Return the (X, Y) coordinate for the center point of the cell that contains the specified text.  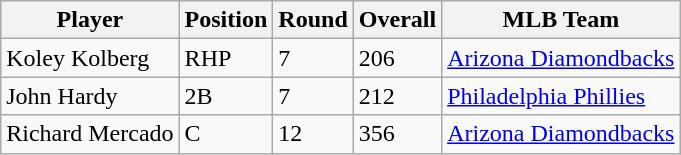
Player (90, 20)
Position (226, 20)
Overall (397, 20)
RHP (226, 58)
John Hardy (90, 96)
356 (397, 134)
Koley Kolberg (90, 58)
2B (226, 96)
C (226, 134)
206 (397, 58)
Richard Mercado (90, 134)
Philadelphia Phillies (561, 96)
MLB Team (561, 20)
212 (397, 96)
12 (313, 134)
Round (313, 20)
